Search for the cell housing the specified text and yield its [X, Y] center coordinate. 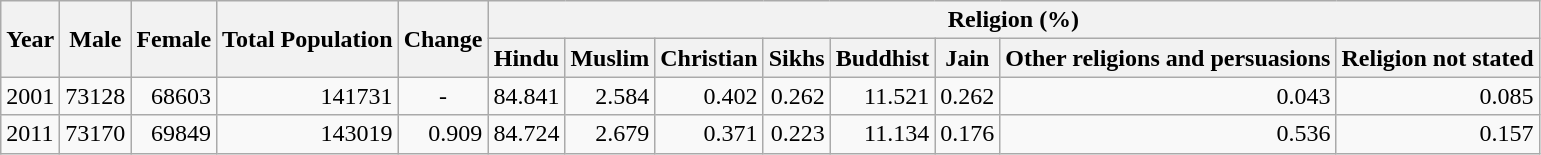
2.584 [610, 96]
Religion not stated [1438, 58]
Buddhist [882, 58]
Year [30, 39]
2011 [30, 134]
2001 [30, 96]
2.679 [610, 134]
0.402 [709, 96]
- [443, 96]
73170 [96, 134]
Total Population [308, 39]
0.176 [968, 134]
69849 [174, 134]
0.371 [709, 134]
Sikhs [796, 58]
Male [96, 39]
Female [174, 39]
141731 [308, 96]
68603 [174, 96]
Other religions and persuasions [1168, 58]
0.536 [1168, 134]
Christian [709, 58]
0.223 [796, 134]
11.134 [882, 134]
0.085 [1438, 96]
73128 [96, 96]
0.043 [1168, 96]
0.909 [443, 134]
Change [443, 39]
Muslim [610, 58]
Hindu [526, 58]
84.724 [526, 134]
84.841 [526, 96]
0.157 [1438, 134]
Religion (%) [1014, 20]
11.521 [882, 96]
143019 [308, 134]
Jain [968, 58]
